Output the [x, y] coordinate of the center of the cell containing the given text.  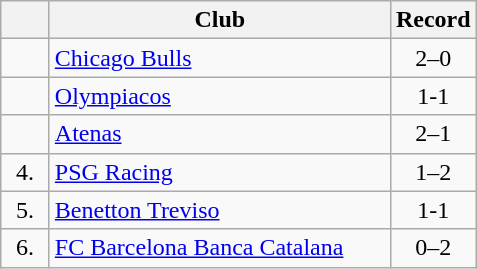
Chicago Bulls [220, 58]
Olympiacos [220, 96]
PSG Racing [220, 172]
1–2 [433, 172]
2–1 [433, 134]
FC Barcelona Banca Catalana [220, 248]
Club [220, 20]
Record [433, 20]
2–0 [433, 58]
4. [26, 172]
Benetton Treviso [220, 210]
0–2 [433, 248]
6. [26, 248]
5. [26, 210]
Atenas [220, 134]
